Search for the cell housing the specified text and yield its (x, y) center coordinate. 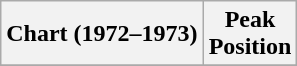
Chart (1972–1973) (102, 34)
PeakPosition (250, 34)
